For the text-containing cell, return its midpoint in [X, Y] coordinate format. 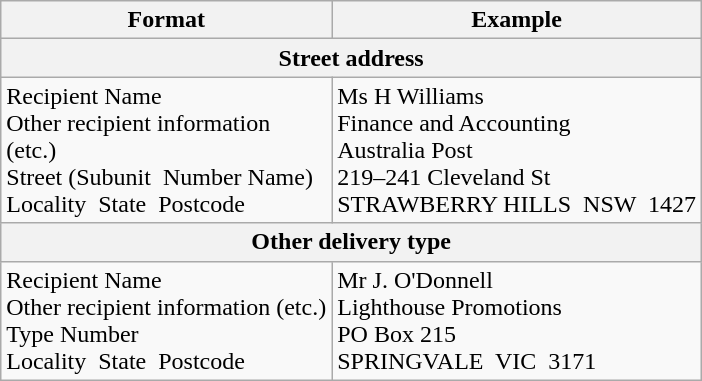
Street address [352, 58]
Ms H WilliamsFinance and AccountingAustralia Post219–241 Cleveland StSTRAWBERRY HILLS NSW 1427 [517, 150]
Format [166, 20]
Other delivery type [352, 242]
Mr J. O'DonnellLighthouse PromotionsPO Box 215SPRINGVALE VIC 3171 [517, 320]
Recipient NameOther recipient information (etc.)Type NumberLocality State Postcode [166, 320]
Recipient NameOther recipient information(etc.)Street (Subunit Number Name)Locality State Postcode [166, 150]
Example [517, 20]
